Identify which cell holds the provided text, then report its [x, y] central coordinate. 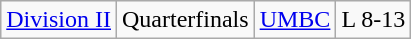
UMBC [295, 20]
L 8-13 [374, 20]
Division II [59, 20]
Quarterfinals [185, 20]
